Detect which cell encompasses the target text, then output its [x, y] center coordinate. 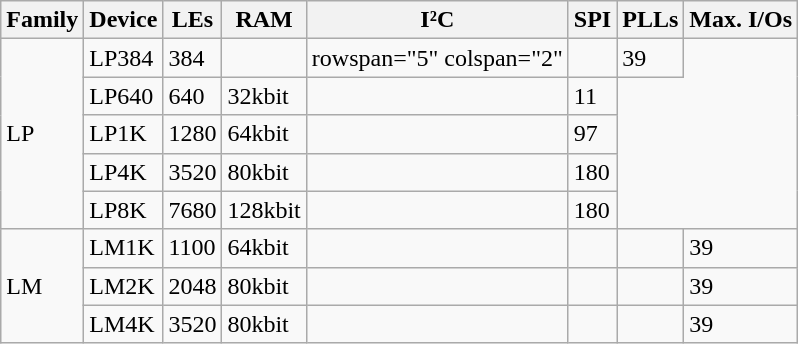
LP [42, 134]
SPI [592, 20]
I²C [437, 20]
LM1K [124, 248]
640 [192, 96]
32kbit [264, 96]
LM4K [124, 324]
1100 [192, 248]
7680 [192, 210]
128kbit [264, 210]
LP1K [124, 134]
LM [42, 286]
Family [42, 20]
384 [192, 58]
Device [124, 20]
LP384 [124, 58]
LM2K [124, 286]
LP640 [124, 96]
RAM [264, 20]
LEs [192, 20]
rowspan="5" colspan="2" [437, 58]
11 [592, 96]
Max. I/Os [741, 20]
LP8K [124, 210]
1280 [192, 134]
LP4K [124, 172]
2048 [192, 286]
PLLs [650, 20]
97 [592, 134]
